Output the (X, Y) coordinate of the center of the cell containing the given text.  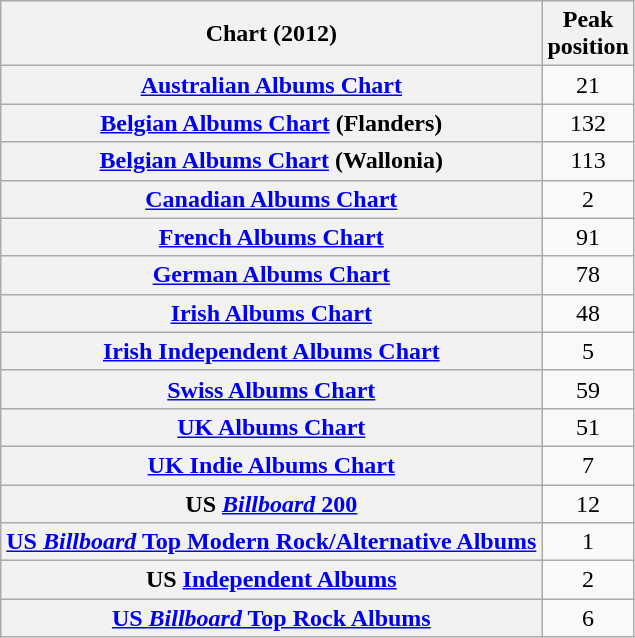
US Billboard Top Rock Albums (272, 618)
48 (588, 313)
Chart (2012) (272, 34)
91 (588, 237)
12 (588, 503)
5 (588, 351)
US Independent Albums (272, 580)
21 (588, 85)
78 (588, 275)
7 (588, 465)
German Albums Chart (272, 275)
Irish Independent Albums Chart (272, 351)
French Albums Chart (272, 237)
113 (588, 161)
59 (588, 389)
Swiss Albums Chart (272, 389)
Belgian Albums Chart (Flanders) (272, 123)
Peakposition (588, 34)
Canadian Albums Chart (272, 199)
132 (588, 123)
Belgian Albums Chart (Wallonia) (272, 161)
US Billboard Top Modern Rock/Alternative Albums (272, 542)
US Billboard 200 (272, 503)
51 (588, 427)
Australian Albums Chart (272, 85)
UK Albums Chart (272, 427)
1 (588, 542)
Irish Albums Chart (272, 313)
6 (588, 618)
UK Indie Albums Chart (272, 465)
